Determine the [x, y] coordinate at the center of the cell enclosing the given text.  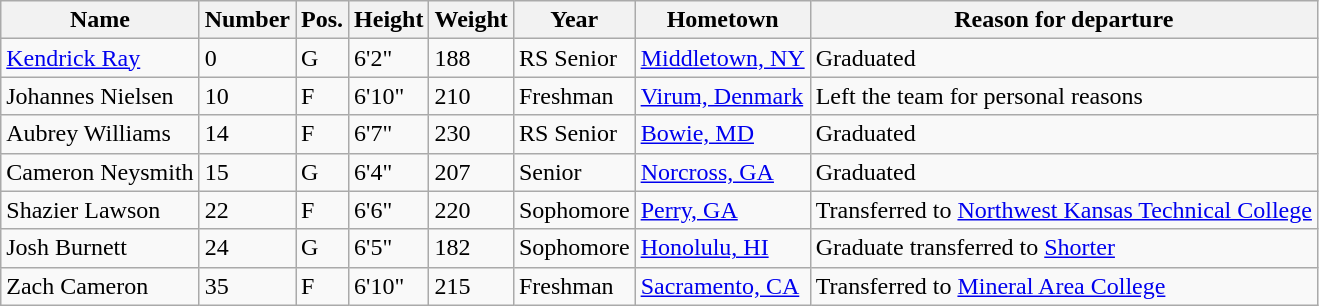
14 [247, 134]
15 [247, 172]
Left the team for personal reasons [1064, 96]
Transferred to Northwest Kansas Technical College [1064, 210]
Number [247, 20]
207 [471, 172]
Transferred to Mineral Area College [1064, 286]
0 [247, 58]
Graduate transferred to Shorter [1064, 248]
Zach Cameron [100, 286]
Perry, GA [722, 210]
Senior [574, 172]
22 [247, 210]
6'4" [389, 172]
Year [574, 20]
Pos. [322, 20]
35 [247, 286]
215 [471, 286]
Height [389, 20]
Bowie, MD [722, 134]
Norcross, GA [722, 172]
188 [471, 58]
24 [247, 248]
6'5" [389, 248]
Josh Burnett [100, 248]
Johannes Nielsen [100, 96]
Virum, Denmark [722, 96]
Hometown [722, 20]
6'2" [389, 58]
Kendrick Ray [100, 58]
6'6" [389, 210]
Reason for departure [1064, 20]
Sacramento, CA [722, 286]
Honolulu, HI [722, 248]
10 [247, 96]
Weight [471, 20]
Cameron Neysmith [100, 172]
Middletown, NY [722, 58]
182 [471, 248]
Shazier Lawson [100, 210]
Aubrey Williams [100, 134]
220 [471, 210]
Name [100, 20]
230 [471, 134]
210 [471, 96]
6'7" [389, 134]
